Pinpoint the cell where the given text exists, returning its [X, Y] midpoint coordinate. 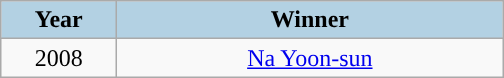
Year [59, 20]
Winner [310, 20]
2008 [59, 58]
Na Yoon-sun [310, 58]
